Search for the cell housing the specified text and yield its (x, y) center coordinate. 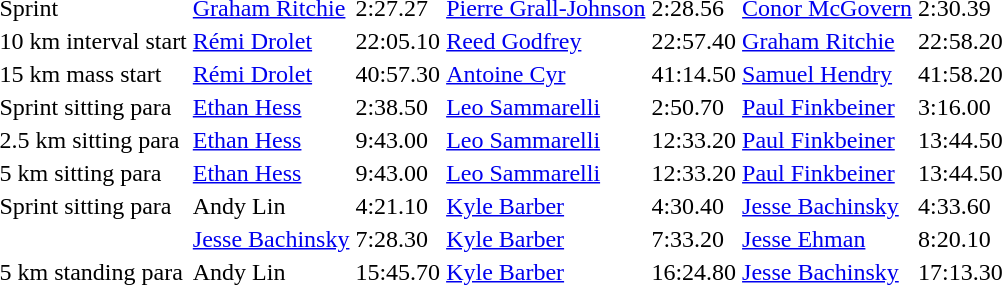
Graham Ritchie (828, 41)
4:21.10 (398, 206)
Andy Lin (271, 206)
Jesse Ehman (828, 239)
7:33.20 (694, 239)
22:05.10 (398, 41)
Samuel Hendry (828, 74)
41:14.50 (694, 74)
2:38.50 (398, 107)
Reed Godfrey (546, 41)
40:57.30 (398, 74)
4:30.40 (694, 206)
Antoine Cyr (546, 74)
2:50.70 (694, 107)
7:28.30 (398, 239)
22:57.40 (694, 41)
